For the text-containing cell, return its midpoint in (X, Y) coordinate format. 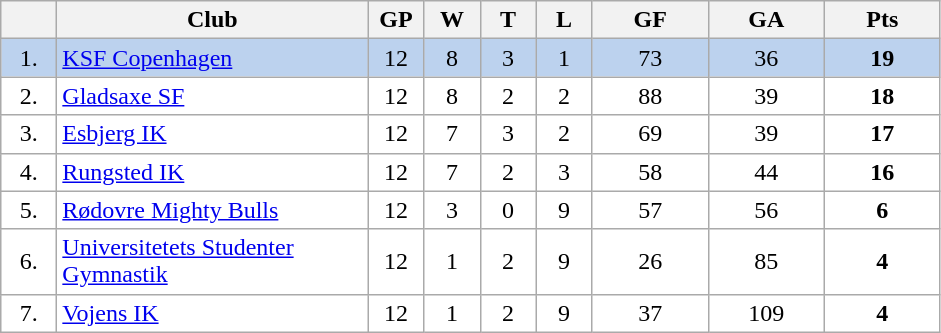
T (508, 20)
Gladsaxe SF (212, 96)
73 (650, 58)
109 (766, 313)
44 (766, 172)
Pts (882, 20)
58 (650, 172)
GP (396, 20)
Vojens IK (212, 313)
Esbjerg IK (212, 134)
W (452, 20)
37 (650, 313)
26 (650, 262)
Universitetets Studenter Gymnastik (212, 262)
7. (29, 313)
5. (29, 210)
4. (29, 172)
6. (29, 262)
2. (29, 96)
16 (882, 172)
36 (766, 58)
Club (212, 20)
3. (29, 134)
KSF Copenhagen (212, 58)
Rungsted IK (212, 172)
17 (882, 134)
88 (650, 96)
Rødovre Mighty Bulls (212, 210)
GA (766, 20)
18 (882, 96)
19 (882, 58)
57 (650, 210)
0 (508, 210)
L (564, 20)
GF (650, 20)
85 (766, 262)
56 (766, 210)
1. (29, 58)
69 (650, 134)
6 (882, 210)
